Identify which cell holds the provided text, then report its [X, Y] central coordinate. 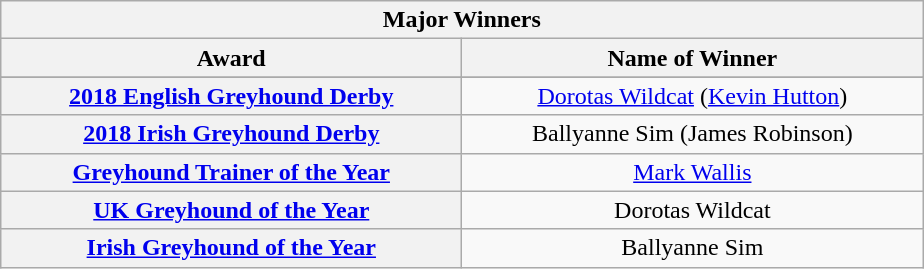
Irish Greyhound of the Year [232, 248]
2018 English Greyhound Derby [232, 96]
Dorotas Wildcat (Kevin Hutton) [692, 96]
Major Winners [462, 20]
2018 Irish Greyhound Derby [232, 134]
Mark Wallis [692, 172]
Dorotas Wildcat [692, 210]
Greyhound Trainer of the Year [232, 172]
UK Greyhound of the Year [232, 210]
Ballyanne Sim [692, 248]
Name of Winner [692, 58]
Ballyanne Sim (James Robinson) [692, 134]
Award [232, 58]
